Return (X, Y) of the center of cell containing provided text 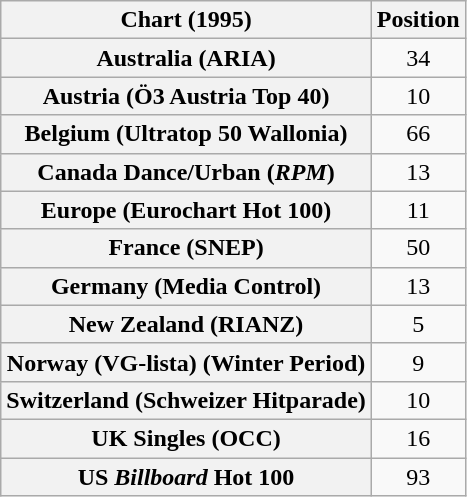
Switzerland (Schweizer Hitparade) (186, 400)
Europe (Eurochart Hot 100) (186, 210)
Position (418, 20)
US Billboard Hot 100 (186, 477)
Germany (Media Control) (186, 286)
93 (418, 477)
5 (418, 324)
50 (418, 248)
Norway (VG-lista) (Winter Period) (186, 362)
34 (418, 58)
Belgium (Ultratop 50 Wallonia) (186, 134)
Canada Dance/Urban (RPM) (186, 172)
France (SNEP) (186, 248)
11 (418, 210)
New Zealand (RIANZ) (186, 324)
16 (418, 438)
Australia (ARIA) (186, 58)
UK Singles (OCC) (186, 438)
9 (418, 362)
Austria (Ö3 Austria Top 40) (186, 96)
Chart (1995) (186, 20)
66 (418, 134)
